Pinpoint the cell where the given text exists, returning its (x, y) midpoint coordinate. 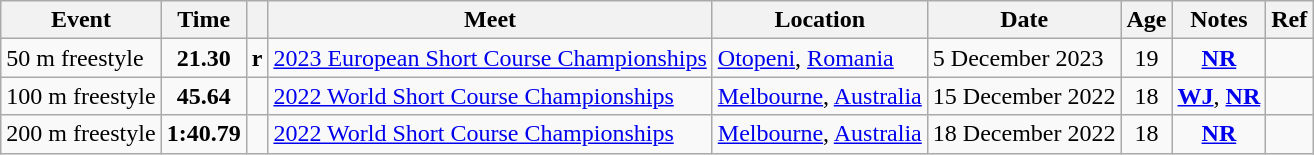
50 m freestyle (81, 58)
19 (1146, 58)
Notes (1219, 20)
Time (204, 20)
200 m freestyle (81, 134)
100 m freestyle (81, 96)
21.30 (204, 58)
45.64 (204, 96)
WJ, NR (1219, 96)
1:40.79 (204, 134)
Otopeni, Romania (820, 58)
5 December 2023 (1024, 58)
2023 European Short Course Championships (490, 58)
Meet (490, 20)
Event (81, 20)
r (257, 58)
Date (1024, 20)
18 December 2022 (1024, 134)
Location (820, 20)
Age (1146, 20)
15 December 2022 (1024, 96)
Ref (1290, 20)
